Return (X, Y) of the center of cell containing provided text 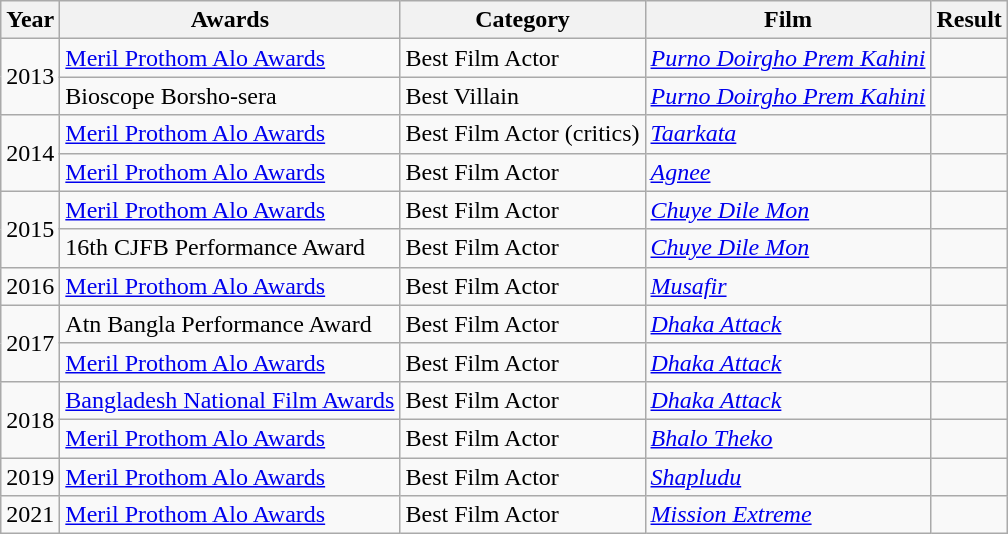
2017 (30, 343)
Category (522, 20)
2014 (30, 153)
Agnee (788, 172)
Result (969, 20)
2021 (30, 515)
Bangladesh National Film Awards (230, 400)
Musafir (788, 286)
Mission Extreme (788, 515)
2013 (30, 77)
16th CJFB Performance Award (230, 248)
Awards (230, 20)
Bioscope Borsho-sera (230, 96)
Taarkata (788, 134)
2018 (30, 419)
Best Villain (522, 96)
2016 (30, 286)
Atn Bangla Performance Award (230, 324)
Shapludu (788, 477)
Year (30, 20)
Film (788, 20)
2015 (30, 229)
Best Film Actor (critics) (522, 134)
Bhalo Theko (788, 438)
2019 (30, 477)
